Return (X, Y) of the center of cell containing provided text 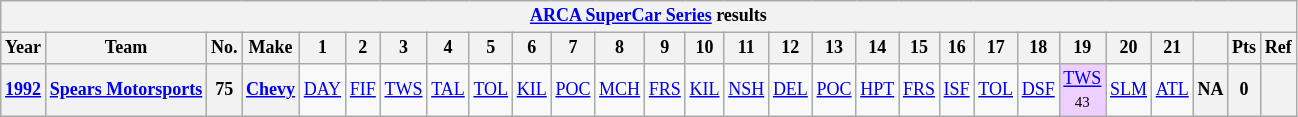
DAY (322, 90)
NSH (746, 90)
DSF (1038, 90)
3 (404, 48)
TWS43 (1082, 90)
19 (1082, 48)
Ref (1278, 48)
Chevy (271, 90)
ISF (956, 90)
1 (322, 48)
TAL (448, 90)
ARCA SuperCar Series results (648, 16)
7 (573, 48)
21 (1172, 48)
1992 (24, 90)
17 (996, 48)
DEL (791, 90)
NA (1210, 90)
8 (620, 48)
Team (126, 48)
75 (224, 90)
5 (490, 48)
TWS (404, 90)
10 (704, 48)
12 (791, 48)
15 (920, 48)
0 (1244, 90)
MCH (620, 90)
16 (956, 48)
Year (24, 48)
6 (532, 48)
18 (1038, 48)
9 (664, 48)
20 (1129, 48)
SLM (1129, 90)
4 (448, 48)
HPT (878, 90)
13 (834, 48)
Spears Motorsports (126, 90)
11 (746, 48)
2 (362, 48)
FIF (362, 90)
ATL (1172, 90)
Pts (1244, 48)
No. (224, 48)
14 (878, 48)
Make (271, 48)
